Capture the cell that displays the provided text and extract its [x, y] central coordinate. 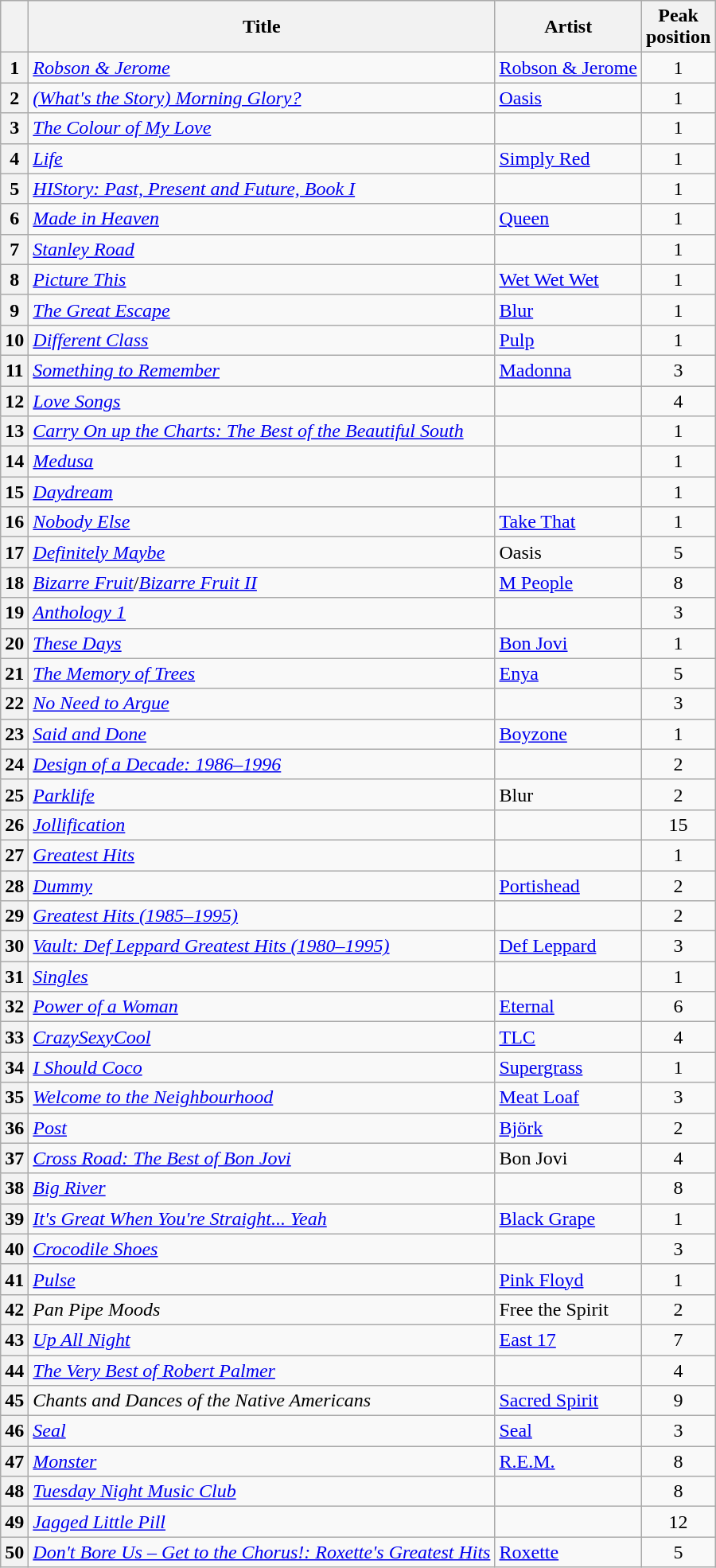
Different Class [262, 340]
Wet Wet Wet [568, 279]
Take That [568, 522]
37 [14, 1158]
Picture This [262, 279]
Said and Done [262, 734]
30 [14, 946]
Title [262, 27]
Daydream [262, 492]
Post [262, 1128]
Jollification [262, 825]
Up All Night [262, 1340]
Meat Loaf [568, 1098]
42 [14, 1309]
Welcome to the Neighbourhood [262, 1098]
CrazySexyCool [262, 1037]
Greatest Hits (1985–1995) [262, 916]
32 [14, 1007]
Black Grape [568, 1219]
Big River [262, 1188]
Carry On up the Charts: The Best of the Beautiful South [262, 431]
Pan Pipe Moods [262, 1309]
Peakposition [678, 27]
14 [14, 462]
50 [14, 1552]
I Should Coco [262, 1067]
18 [14, 583]
Stanley Road [262, 249]
Roxette [568, 1552]
Enya [568, 673]
Design of a Decade: 1986–1996 [262, 764]
27 [14, 855]
17 [14, 552]
Nobody Else [262, 522]
29 [14, 916]
It's Great When You're Straight... Yeah [262, 1219]
Greatest Hits [262, 855]
Free the Spirit [568, 1309]
22 [14, 704]
25 [14, 794]
Pulse [262, 1279]
44 [14, 1370]
Sacred Spirit [568, 1401]
Monster [262, 1461]
Definitely Maybe [262, 552]
(What's the Story) Morning Glory? [262, 98]
These Days [262, 643]
Boyzone [568, 734]
11 [14, 370]
23 [14, 734]
Dummy [262, 886]
The Memory of Trees [262, 673]
No Need to Argue [262, 704]
10 [14, 340]
Vault: Def Leppard Greatest Hits (1980–1995) [262, 946]
46 [14, 1431]
Something to Remember [262, 370]
Medusa [262, 462]
45 [14, 1401]
19 [14, 613]
20 [14, 643]
26 [14, 825]
Love Songs [262, 400]
49 [14, 1522]
Pink Floyd [568, 1279]
35 [14, 1098]
40 [14, 1249]
Crocodile Shoes [262, 1249]
Björk [568, 1128]
Chants and Dances of the Native Americans [262, 1401]
Singles [262, 977]
R.E.M. [568, 1461]
East 17 [568, 1340]
Power of a Woman [262, 1007]
Def Leppard [568, 946]
M People [568, 583]
Queen [568, 219]
24 [14, 764]
39 [14, 1219]
TLC [568, 1037]
Artist [568, 27]
Tuesday Night Music Club [262, 1492]
Anthology 1 [262, 613]
Madonna [568, 370]
38 [14, 1188]
31 [14, 977]
43 [14, 1340]
Portishead [568, 886]
16 [14, 522]
HIStory: Past, Present and Future, Book I [262, 189]
The Great Escape [262, 310]
48 [14, 1492]
41 [14, 1279]
Supergrass [568, 1067]
Don't Bore Us – Get to the Chorus!: Roxette's Greatest Hits [262, 1552]
Life [262, 158]
Eternal [568, 1007]
The Colour of My Love [262, 128]
Parklife [262, 794]
Bizarre Fruit/Bizarre Fruit II [262, 583]
13 [14, 431]
34 [14, 1067]
Jagged Little Pill [262, 1522]
The Very Best of Robert Palmer [262, 1370]
28 [14, 886]
Pulp [568, 340]
47 [14, 1461]
Cross Road: The Best of Bon Jovi [262, 1158]
33 [14, 1037]
Simply Red [568, 158]
21 [14, 673]
36 [14, 1128]
Made in Heaven [262, 219]
